Return the (X, Y) coordinate for the center point of the cell that contains the specified text.  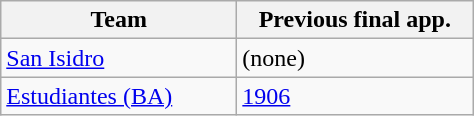
(none) (355, 58)
Previous final app. (355, 20)
San Isidro (119, 58)
Estudiantes (BA) (119, 96)
1906 (355, 96)
Team (119, 20)
